Return the [x, y] coordinate for the center point of the cell that contains the specified text.  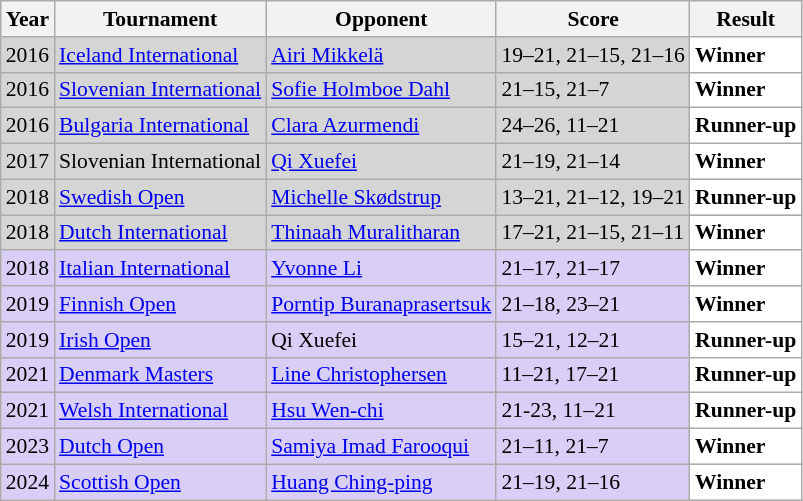
Porntip Buranaprasertsuk [381, 304]
2024 [28, 482]
Italian International [160, 269]
Welsh International [160, 411]
2017 [28, 162]
15–21, 12–21 [593, 340]
24–26, 11–21 [593, 126]
Iceland International [160, 55]
Samiya Imad Farooqui [381, 447]
Sofie Holmboe Dahl [381, 90]
21–11, 21–7 [593, 447]
Result [746, 19]
11–21, 17–21 [593, 375]
13–21, 21–12, 19–21 [593, 197]
Opponent [381, 19]
Airi Mikkelä [381, 55]
21–15, 21–7 [593, 90]
Bulgaria International [160, 126]
Year [28, 19]
Huang Ching-ping [381, 482]
21–19, 21–14 [593, 162]
Finnish Open [160, 304]
21–18, 23–21 [593, 304]
Hsu Wen-chi [381, 411]
Dutch International [160, 233]
17–21, 21–15, 21–11 [593, 233]
19–21, 21–15, 21–16 [593, 55]
Michelle Skødstrup [381, 197]
Clara Azurmendi [381, 126]
2023 [28, 447]
Denmark Masters [160, 375]
Dutch Open [160, 447]
21–17, 21–17 [593, 269]
Swedish Open [160, 197]
Tournament [160, 19]
Scottish Open [160, 482]
Irish Open [160, 340]
Line Christophersen [381, 375]
Yvonne Li [381, 269]
Thinaah Muralitharan [381, 233]
21-23, 11–21 [593, 411]
21–19, 21–16 [593, 482]
Score [593, 19]
